Return (x, y) of the center of cell containing provided text 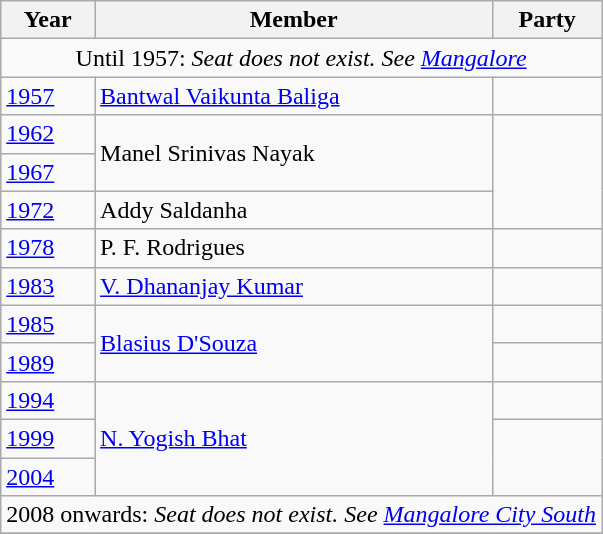
1962 (48, 134)
1985 (48, 324)
Addy Saldanha (294, 210)
V. Dhananjay Kumar (294, 286)
1999 (48, 438)
P. F. Rodrigues (294, 248)
1978 (48, 248)
1994 (48, 400)
2008 onwards: Seat does not exist. See Mangalore City South (302, 515)
Blasius D'Souza (294, 343)
1989 (48, 362)
1957 (48, 96)
Manel Srinivas Nayak (294, 153)
1972 (48, 210)
Bantwal Vaikunta Baliga (294, 96)
Party (548, 20)
Year (48, 20)
N. Yogish Bhat (294, 438)
1983 (48, 286)
Until 1957: Seat does not exist. See Mangalore (302, 58)
1967 (48, 172)
Member (294, 20)
2004 (48, 477)
